From the cell containing the given text, extract its center point as (X, Y) coordinate. 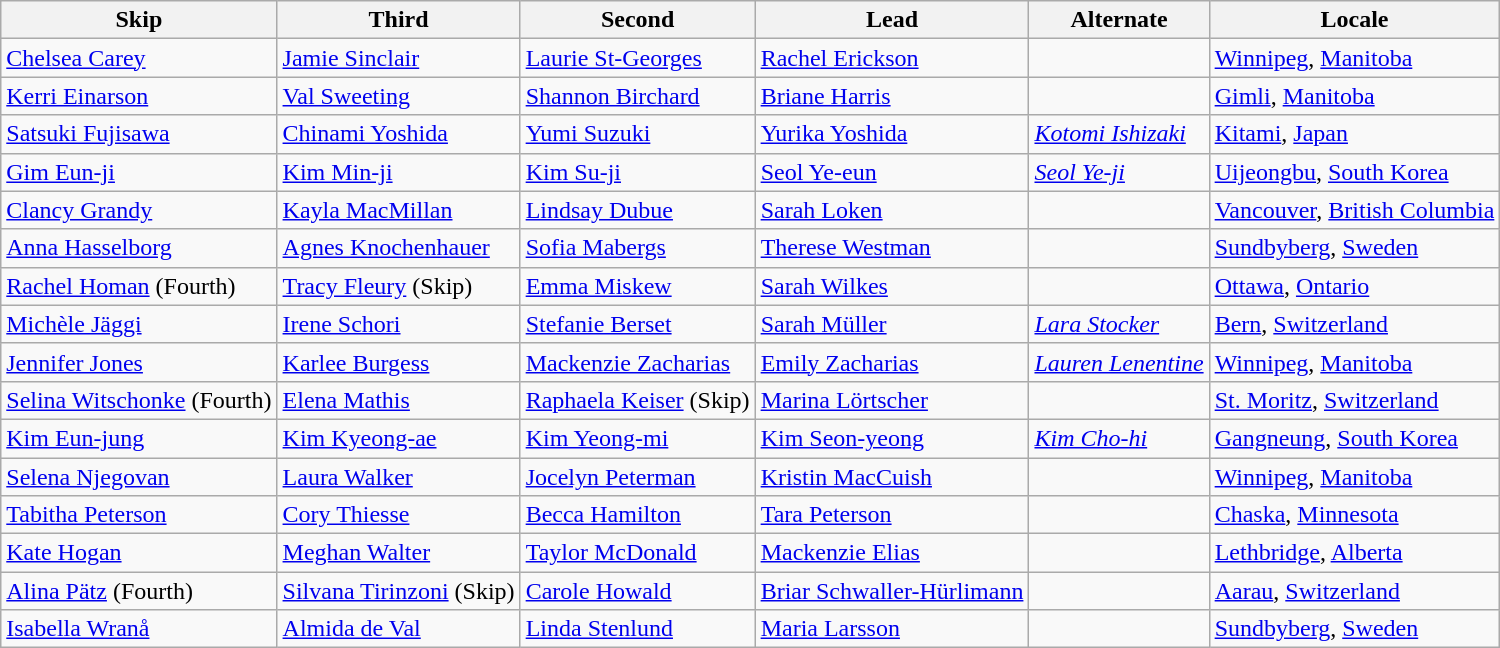
Aarau, Switzerland (1354, 591)
Karlee Burgess (398, 362)
Lara Stocker (1119, 324)
Kim Cho-hi (1119, 438)
Jocelyn Peterman (638, 477)
Tabitha Peterson (139, 515)
Lindsay Dubue (638, 210)
Ottawa, Ontario (1354, 286)
Emily Zacharias (892, 362)
Clancy Grandy (139, 210)
Kim Seon-yeong (892, 438)
Lauren Lenentine (1119, 362)
Maria Larsson (892, 629)
Alina Pätz (Fourth) (139, 591)
Linda Stenlund (638, 629)
St. Moritz, Switzerland (1354, 400)
Cory Thiesse (398, 515)
Kim Min-ji (398, 172)
Rachel Erickson (892, 58)
Gangneung, South Korea (1354, 438)
Second (638, 20)
Becca Hamilton (638, 515)
Kayla MacMillan (398, 210)
Jennifer Jones (139, 362)
Anna Hasselborg (139, 248)
Isabella Wranå (139, 629)
Gim Eun-ji (139, 172)
Emma Miskew (638, 286)
Jamie Sinclair (398, 58)
Kim Eun-jung (139, 438)
Chaska, Minnesota (1354, 515)
Silvana Tirinzoni (Skip) (398, 591)
Locale (1354, 20)
Chelsea Carey (139, 58)
Selena Njegovan (139, 477)
Rachel Homan (Fourth) (139, 286)
Satsuki Fujisawa (139, 134)
Stefanie Berset (638, 324)
Val Sweeting (398, 96)
Yurika Yoshida (892, 134)
Almida de Val (398, 629)
Kristin MacCuish (892, 477)
Tracy Fleury (Skip) (398, 286)
Elena Mathis (398, 400)
Lethbridge, Alberta (1354, 553)
Sofia Mabergs (638, 248)
Therese Westman (892, 248)
Marina Lörtscher (892, 400)
Lead (892, 20)
Sarah Loken (892, 210)
Carole Howald (638, 591)
Alternate (1119, 20)
Briar Schwaller-Hürlimann (892, 591)
Taylor McDonald (638, 553)
Third (398, 20)
Bern, Switzerland (1354, 324)
Uijeongbu, South Korea (1354, 172)
Agnes Knochenhauer (398, 248)
Kate Hogan (139, 553)
Vancouver, British Columbia (1354, 210)
Yumi Suzuki (638, 134)
Gimli, Manitoba (1354, 96)
Laurie St-Georges (638, 58)
Irene Schori (398, 324)
Mackenzie Zacharias (638, 362)
Sarah Müller (892, 324)
Kerri Einarson (139, 96)
Mackenzie Elias (892, 553)
Laura Walker (398, 477)
Kitami, Japan (1354, 134)
Kim Su-ji (638, 172)
Kim Yeong-mi (638, 438)
Chinami Yoshida (398, 134)
Kotomi Ishizaki (1119, 134)
Briane Harris (892, 96)
Seol Ye-eun (892, 172)
Skip (139, 20)
Tara Peterson (892, 515)
Kim Kyeong-ae (398, 438)
Sarah Wilkes (892, 286)
Shannon Birchard (638, 96)
Meghan Walter (398, 553)
Raphaela Keiser (Skip) (638, 400)
Selina Witschonke (Fourth) (139, 400)
Michèle Jäggi (139, 324)
Seol Ye-ji (1119, 172)
